Output the [X, Y] coordinate of the center of the cell containing the given text.  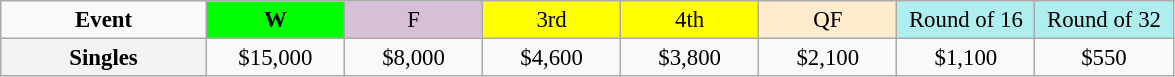
$1,100 [966, 58]
$2,100 [828, 58]
3rd [552, 20]
$15,000 [275, 58]
Round of 16 [966, 20]
$550 [1104, 58]
Event [104, 20]
Round of 32 [1104, 20]
QF [828, 20]
$4,600 [552, 58]
$8,000 [413, 58]
4th [690, 20]
F [413, 20]
Singles [104, 58]
$3,800 [690, 58]
W [275, 20]
